Scan for the cell matching the given text and deliver its (x, y) coordinate at center. 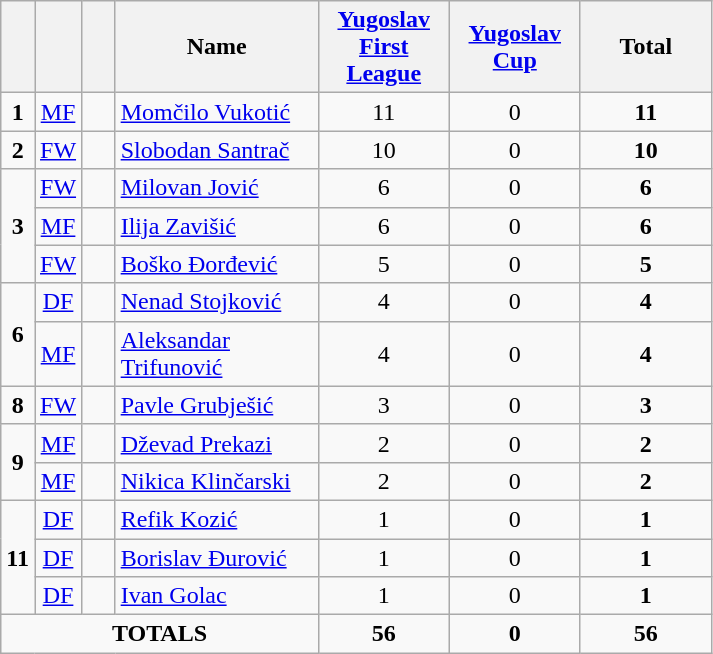
Ilija Zavišić (216, 226)
Refik Kozić (216, 519)
9 (18, 462)
Pavle Grubješić (216, 405)
Boško Đorđević (216, 264)
Aleksandar Trifunović (216, 354)
Nikica Klinčarski (216, 481)
Ivan Golac (216, 596)
Dževad Prekazi (216, 443)
Slobodan Santrač (216, 150)
Name (216, 47)
TOTALS (160, 634)
Milovan Jović (216, 188)
Yugoslav First League (384, 47)
Nenad Stojković (216, 302)
Yugoslav Cup (514, 47)
Momčilo Vukotić (216, 112)
Total (646, 47)
8 (18, 405)
Borislav Đurović (216, 557)
